Capture the cell that displays the provided text and extract its [X, Y] central coordinate. 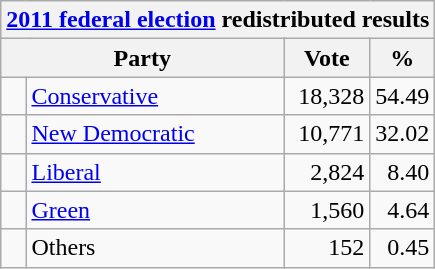
1,560 [327, 210]
32.02 [402, 134]
10,771 [327, 134]
Others [155, 248]
8.40 [402, 172]
% [402, 58]
54.49 [402, 96]
Green [155, 210]
2,824 [327, 172]
18,328 [327, 96]
4.64 [402, 210]
2011 federal election redistributed results [218, 20]
152 [327, 248]
Liberal [155, 172]
0.45 [402, 248]
Vote [327, 58]
New Democratic [155, 134]
Conservative [155, 96]
Party [142, 58]
